Detect which cell encompasses the target text, then output its [x, y] center coordinate. 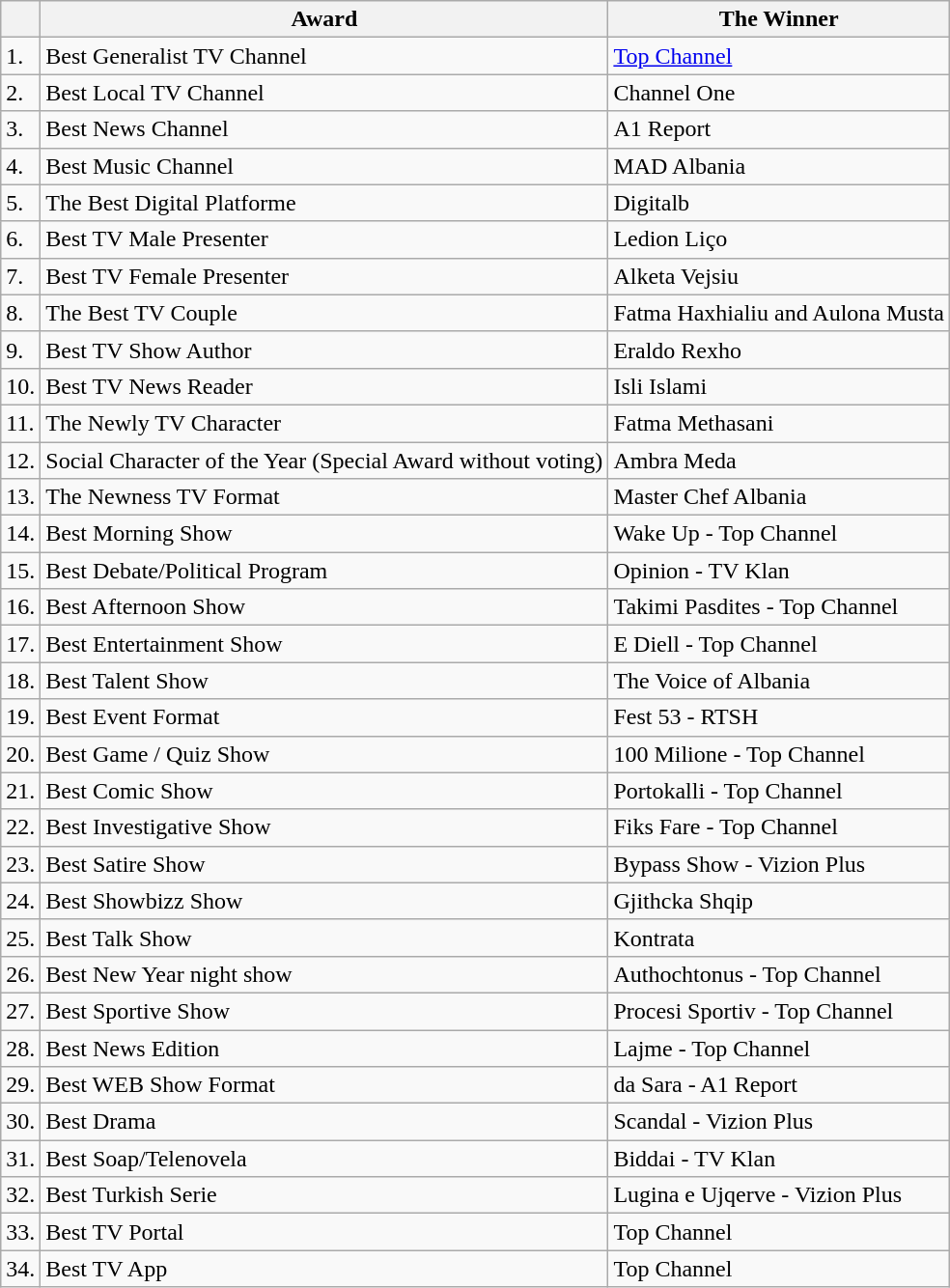
The Best Digital Platforme [324, 203]
15. [21, 571]
Best TV Male Presenter [324, 239]
Scandal - Vizion Plus [779, 1122]
Wake Up - Top Channel [779, 534]
Biddai - TV Klan [779, 1159]
Best Talk Show [324, 938]
34. [21, 1269]
3. [21, 129]
Isli Islami [779, 386]
da Sara - A1 Report [779, 1085]
Takimi Pasdites - Top Channel [779, 607]
E Diell - Top Channel [779, 644]
33. [21, 1232]
23. [21, 864]
Gjithcka Shqip [779, 901]
1. [21, 56]
Best Local TV Channel [324, 93]
Best Turkish Serie [324, 1195]
Best News Channel [324, 129]
MAD Albania [779, 166]
Fatma Haxhialiu and Aulona Musta [779, 313]
8. [21, 313]
Fiks Fare - Top Channel [779, 827]
Lajme - Top Channel [779, 1048]
Best Talent Show [324, 681]
Best TV App [324, 1269]
Fatma Methasani [779, 423]
24. [21, 901]
Best Game / Quiz Show [324, 754]
Best WEB Show Format [324, 1085]
6. [21, 239]
Award [324, 19]
Social Character of the Year (Special Award without voting) [324, 461]
The Newness TV Format [324, 497]
Best Morning Show [324, 534]
Fest 53 - RTSH [779, 717]
28. [21, 1048]
A1 Report [779, 129]
Master Chef Albania [779, 497]
The Newly TV Character [324, 423]
Authochtonus - Top Channel [779, 974]
Eraldo Rexho [779, 350]
Best Entertainment Show [324, 644]
Best Soap/Telenovela [324, 1159]
Best TV Show Author [324, 350]
19. [21, 717]
The Voice of Albania [779, 681]
Best TV Portal [324, 1232]
11. [21, 423]
Digitalb [779, 203]
Bypass Show - Vizion Plus [779, 864]
20. [21, 754]
Kontrata [779, 938]
9. [21, 350]
31. [21, 1159]
2. [21, 93]
Best Satire Show [324, 864]
27. [21, 1011]
12. [21, 461]
29. [21, 1085]
14. [21, 534]
Best Debate/Political Program [324, 571]
Lugina e Ujqerve - Vizion Plus [779, 1195]
The Best TV Couple [324, 313]
The Winner [779, 19]
17. [21, 644]
Best Comic Show [324, 791]
13. [21, 497]
10. [21, 386]
Best News Edition [324, 1048]
Alketa Vejsiu [779, 276]
4. [21, 166]
Best Drama [324, 1122]
Ledion Liço [779, 239]
32. [21, 1195]
Best Investigative Show [324, 827]
Ambra Meda [779, 461]
Best TV Female Presenter [324, 276]
5. [21, 203]
Opinion - TV Klan [779, 571]
16. [21, 607]
Best Event Format [324, 717]
25. [21, 938]
26. [21, 974]
Best TV News Reader [324, 386]
22. [21, 827]
Best Generalist TV Channel [324, 56]
7. [21, 276]
Portokalli - Top Channel [779, 791]
Best Afternoon Show [324, 607]
30. [21, 1122]
Best New Year night show [324, 974]
Procesi Sportiv - Top Channel [779, 1011]
Best Sportive Show [324, 1011]
Channel One [779, 93]
Best Showbizz Show [324, 901]
18. [21, 681]
21. [21, 791]
100 Milione - Top Channel [779, 754]
Best Music Channel [324, 166]
